Return [x, y] of the center of cell containing provided text 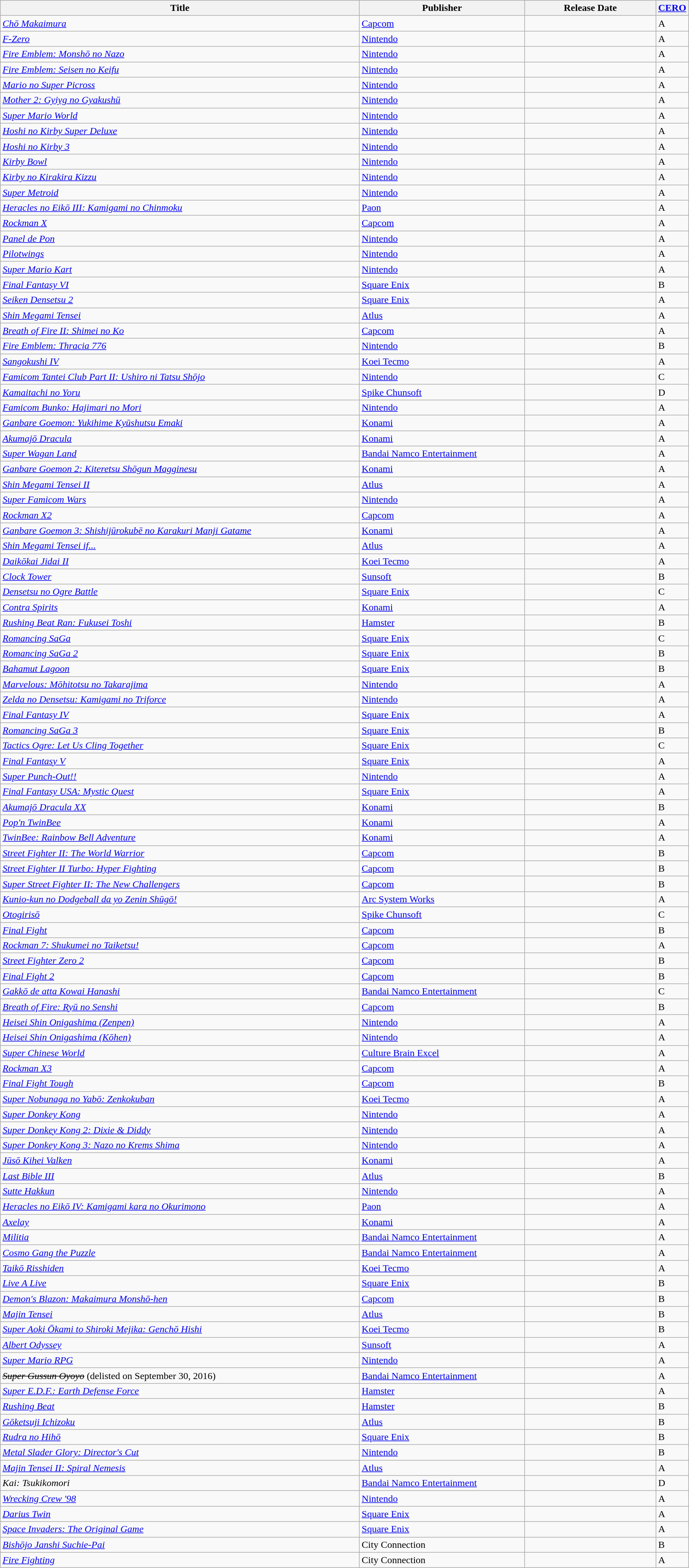
Final Fantasy V [180, 761]
CERO [672, 8]
Pop'n TwinBee [180, 822]
Culture Brain Excel [442, 1053]
Rockman X [180, 223]
Seiken Densetsu 2 [180, 300]
Final Fantasy IV [180, 715]
Final Fight Tough [180, 1084]
Super Metroid [180, 193]
Chō Makaimura [180, 23]
Publisher [442, 8]
Super Mario World [180, 115]
Sangokushi IV [180, 361]
Live A Live [180, 1283]
Super Street Fighter II: The New Challengers [180, 884]
Famicom Bunko: Hajimari no Mori [180, 407]
Ganbare Goemon 2: Kiteretsu Shōgun Magginesu [180, 469]
Street Fighter Zero 2 [180, 961]
Darius Twin [180, 1514]
Fire Fighting [180, 1560]
Tactics Ogre: Let Us Cling Together [180, 746]
Breath of Fire: Ryū no Senshi [180, 1007]
Sutte Hakkun [180, 1191]
Kamaitachi no Yoru [180, 392]
Gōketsuji Ichizoku [180, 1421]
TwinBee: Rainbow Bell Adventure [180, 838]
Ganbare Goemon: Yukihime Kyūshutsu Emaki [180, 423]
Gakkō de atta Kowai Hanashi [180, 992]
Daikōkai Jidai II [180, 561]
Otogirisō [180, 914]
Final Fantasy VI [180, 285]
Densetsu no Ogre Battle [180, 592]
Super Donkey Kong [180, 1114]
Panel de Pon [180, 239]
Shin Megami Tensei if... [180, 546]
Rockman X3 [180, 1068]
Super Punch-Out!! [180, 776]
Street Fighter II Turbo: Hyper Fighting [180, 868]
Arc System Works [442, 899]
Hoshi no Kirby Super Deluxe [180, 131]
Release Date [591, 8]
Mother 2: Gyiyg no Gyakushū [180, 100]
Final Fight 2 [180, 976]
Mario no Super Picross [180, 85]
Akumajō Dracula [180, 438]
Kirby Bowl [180, 161]
Fire Emblem: Monshō no Nazo [180, 54]
Demon's Blazon: Makaimura Monshō-hen [180, 1299]
Super Mario RPG [180, 1360]
Super Nobunaga no Yabō: Zenkokuban [180, 1099]
Fire Emblem: Seisen no Keifu [180, 69]
Romancing SaGa 2 [180, 653]
Akumajō Dracula XX [180, 807]
Pilotwings [180, 254]
Rockman 7: Shukumei no Taiketsu! [180, 945]
Kai: Tsukikomori [180, 1483]
Marvelous: Mōhitotsu no Takarajima [180, 684]
Shin Megami Tensei [180, 315]
Super Donkey Kong 2: Dixie & Diddy [180, 1130]
Super Donkey Kong 3: Nazo no Krems Shima [180, 1145]
Majin Tensei [180, 1314]
Contra Spirits [180, 607]
Heisei Shin Onigashima (Zenpen) [180, 1022]
Majin Tensei II: Spiral Nemesis [180, 1468]
Cosmo Gang the Puzzle [180, 1253]
Super Chinese World [180, 1053]
Romancing SaGa [180, 638]
Super Wagan Land [180, 454]
Kirby no Kirakira Kizzu [180, 177]
Title [180, 8]
Bahamut Lagoon [180, 669]
Super Famicom Wars [180, 500]
Heisei Shin Onigashima (Kōhen) [180, 1038]
Ganbare Goemon 3: Shishijūrokubē no Karakuri Manji Gatame [180, 530]
Romancing SaGa 3 [180, 730]
Axelay [180, 1222]
Hoshi no Kirby 3 [180, 146]
Heracles no Eikō III: Kamigami no Chinmoku [180, 208]
Clock Tower [180, 576]
Rudra no Hihō [180, 1437]
Final Fantasy USA: Mystic Quest [180, 792]
Fire Emblem: Thracia 776 [180, 346]
Final Fight [180, 930]
Militia [180, 1237]
Metal Slader Glory: Director's Cut [180, 1453]
Wrecking Crew '98 [180, 1499]
Shin Megami Tensei II [180, 484]
Super E.D.F.: Earth Defense Force [180, 1391]
Rockman X2 [180, 515]
Super Aoki Ōkami to Shiroki Mejika: Genchō Hishi [180, 1329]
Breath of Fire II: Shimei no Ko [180, 331]
Kunio-kun no Dodgeball da yo Zenin Shūgō! [180, 899]
Taikō Risshiden [180, 1268]
Famicom Tantei Club Part II: Ushiro ni Tatsu Shōjo [180, 377]
Rushing Beat [180, 1406]
Heracles no Eikō IV: Kamigami kara no Okurimono [180, 1207]
Bishōjo Janshi Suchie-Pai [180, 1545]
Super Gussun Oyoyo (delisted on September 30, 2016) [180, 1375]
Street Fighter II: The World Warrior [180, 853]
Zelda no Densetsu: Kamigami no Triforce [180, 700]
Rushing Beat Ran: Fukusei Toshi [180, 623]
Super Mario Kart [180, 269]
Albert Odyssey [180, 1345]
F-Zero [180, 39]
Space Invaders: The Original Game [180, 1529]
Jūsō Kihei Valken [180, 1160]
Last Bible III [180, 1176]
